Identify which cell holds the provided text, then report its (x, y) central coordinate. 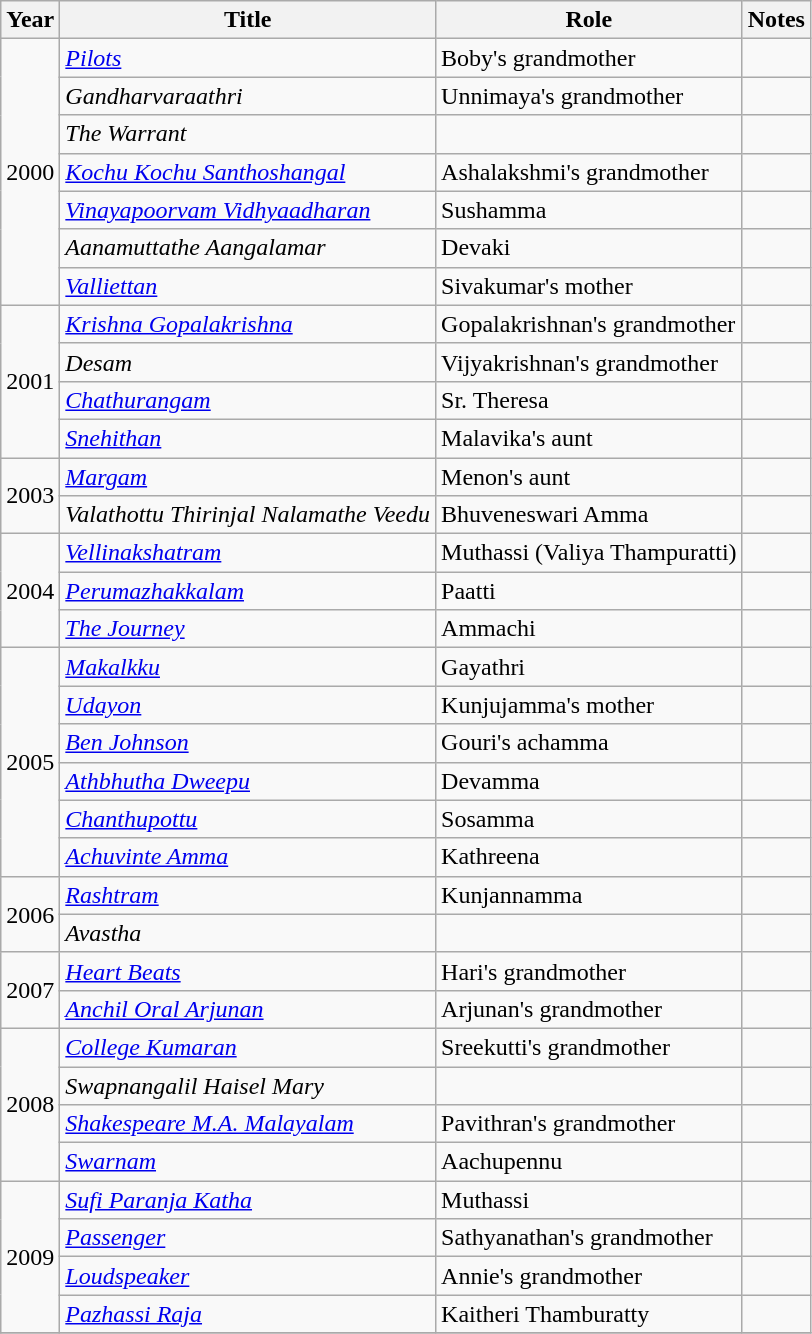
2008 (30, 1104)
Margam (248, 477)
Avastha (248, 933)
2001 (30, 381)
Aachupennu (590, 1162)
Title (248, 20)
Vellinakshatram (248, 553)
2007 (30, 990)
The Warrant (248, 134)
2005 (30, 762)
Sosamma (590, 819)
Hari's grandmother (590, 971)
Vijyakrishnan's grandmother (590, 362)
Boby's grandmother (590, 58)
Valliettan (248, 286)
Passenger (248, 1238)
Ben Johnson (248, 743)
Bhuveneswari Amma (590, 515)
Malavika's aunt (590, 438)
Sr. Theresa (590, 400)
Muthassi (Valiya Thampuratti) (590, 553)
Devamma (590, 781)
Vinayapoorvam Vidhyaadharan (248, 210)
Athbhutha Dweepu (248, 781)
Chathurangam (248, 400)
Kaitheri Thamburatty (590, 1314)
Achuvinte Amma (248, 857)
Swarnam (248, 1162)
Sivakumar's mother (590, 286)
Kunjujamma's mother (590, 705)
Gouri's achamma (590, 743)
Snehithan (248, 438)
College Kumaran (248, 1047)
2009 (30, 1257)
Gandharvaraathri (248, 96)
Unnimaya's grandmother (590, 96)
2000 (30, 172)
Notes (776, 20)
Menon's aunt (590, 477)
2003 (30, 496)
Swapnangalil Haisel Mary (248, 1085)
Paatti (590, 591)
Makalkku (248, 667)
The Journey (248, 629)
Sathyanathan's grandmother (590, 1238)
Pazhassi Raja (248, 1314)
Valathottu Thirinjal Nalamathe Veedu (248, 515)
Arjunan's grandmother (590, 1009)
Pilots (248, 58)
Ammachi (590, 629)
Kathreena (590, 857)
Devaki (590, 248)
Desam (248, 362)
Pavithran's grandmother (590, 1124)
Kochu Kochu Santhoshangal (248, 172)
Annie's grandmother (590, 1276)
Heart Beats (248, 971)
Year (30, 20)
Gopalakrishnan's grandmother (590, 324)
Sufi Paranja Katha (248, 1200)
Udayon (248, 705)
Krishna Gopalakrishna (248, 324)
Role (590, 20)
Sushamma (590, 210)
Shakespeare M.A. Malayalam (248, 1124)
Sreekutti's grandmother (590, 1047)
Rashtram (248, 895)
Chanthupottu (248, 819)
Ashalakshmi's grandmother (590, 172)
Kunjannamma (590, 895)
2004 (30, 591)
2006 (30, 914)
Gayathri (590, 667)
Aanamuttathe Aangalamar (248, 248)
Muthassi (590, 1200)
Loudspeaker (248, 1276)
Anchil Oral Arjunan (248, 1009)
Perumazhakkalam (248, 591)
